Determine the (x, y) coordinate at the center of the cell enclosing the given text.  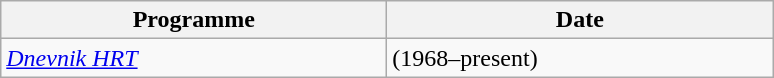
Dnevnik HRT (194, 58)
Programme (194, 20)
Date (580, 20)
(1968–present) (580, 58)
